Extract the [x, y] coordinate from the center of the cell holding the provided text.  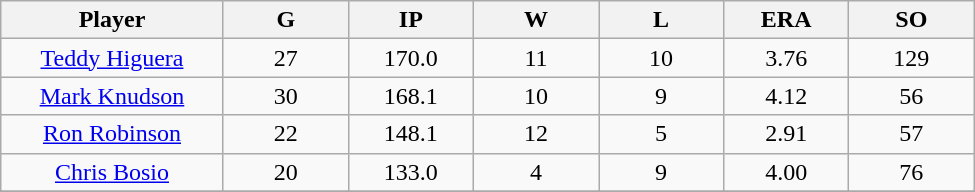
L [662, 20]
Player [112, 20]
5 [662, 134]
27 [286, 58]
12 [536, 134]
3.76 [786, 58]
170.0 [410, 58]
SO [912, 20]
20 [286, 172]
30 [286, 96]
ERA [786, 20]
57 [912, 134]
148.1 [410, 134]
G [286, 20]
56 [912, 96]
Mark Knudson [112, 96]
Teddy Higuera [112, 58]
22 [286, 134]
Chris Bosio [112, 172]
168.1 [410, 96]
Ron Robinson [112, 134]
133.0 [410, 172]
129 [912, 58]
4 [536, 172]
IP [410, 20]
4.00 [786, 172]
76 [912, 172]
2.91 [786, 134]
11 [536, 58]
W [536, 20]
4.12 [786, 96]
